Output the [x, y] coordinate of the center of the cell containing the given text.  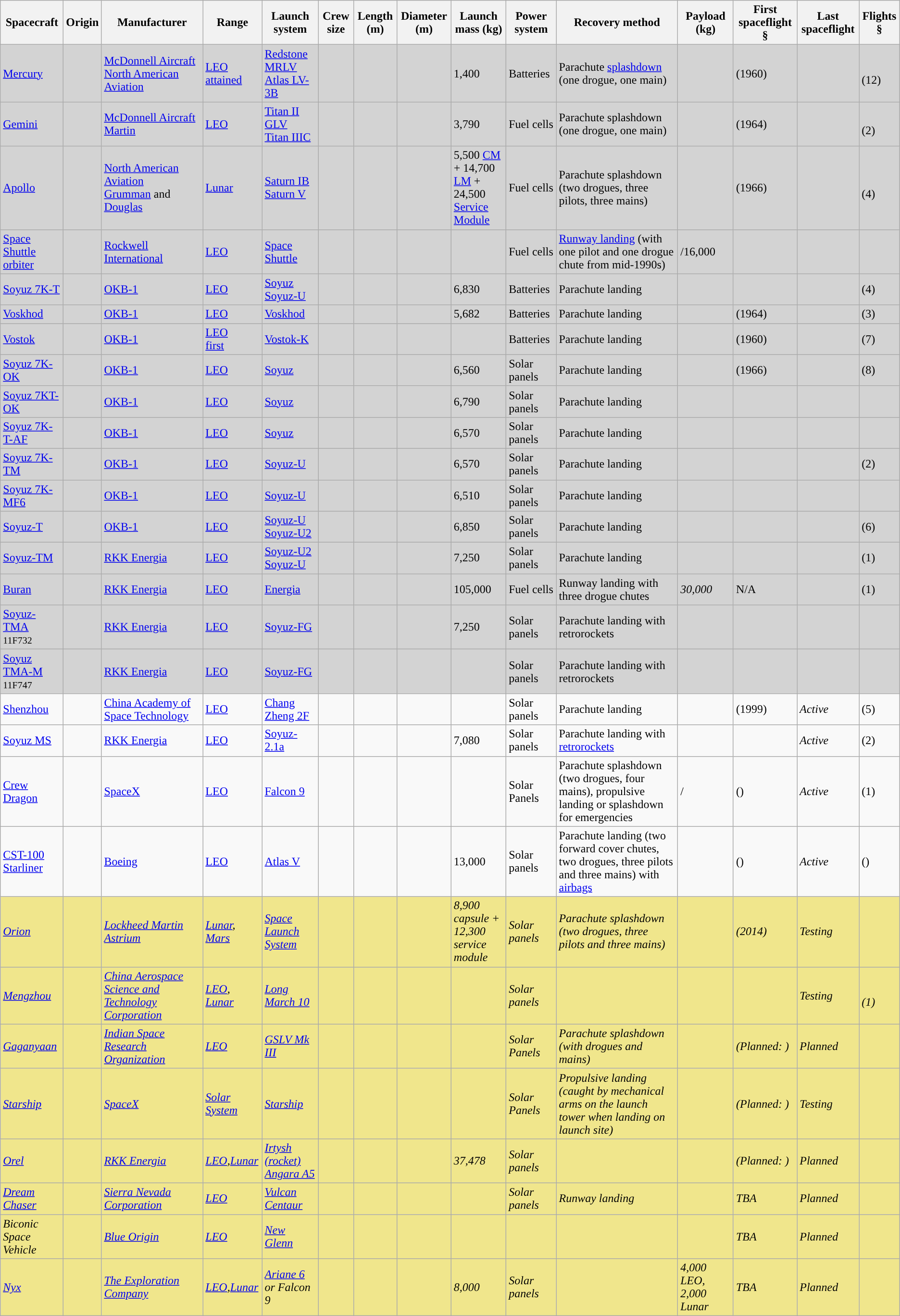
6,830 [478, 290]
Soyuz 7K-T-AF [32, 433]
5,682 [478, 314]
/ [706, 791]
Parachute splashdown (two drogues, four mains), propulsive landing or splashdown for emergencies [617, 791]
Lockheed MartinAstrium [152, 932]
Soyuz 7K-OK [32, 370]
First spaceflight § [765, 23]
Diameter (m) [424, 23]
Soyuz-USoyuz-U2 [290, 527]
Runway landing with three drogue chutes [617, 590]
Redstone MRLVAtlas LV-3B [290, 73]
(12) [879, 73]
5,500 CM + 14,700 LM + 24,500 Service Module [478, 188]
Lunar, Mars [233, 932]
6,790 [478, 401]
SoyuzSoyuz-U [290, 290]
Vostok-K [290, 339]
Soyuz-T [32, 527]
Soyuz MS [32, 741]
LEOattained [233, 73]
CST-100 Starliner [32, 861]
Launch mass (kg) [478, 23]
Parachute splashdown (with drogues and mains) [617, 1046]
Space Shuttle [290, 252]
McDonnell AircraftMartin [152, 124]
(5) [879, 709]
8,900 capsule + 12,300 service module [478, 932]
Atlas V [290, 861]
New Glenn [290, 1236]
Orel [32, 1161]
Irtysh (rocket)Angara A5 [290, 1161]
Vostok [32, 339]
3,790 [478, 124]
China Aerospace Science and Technology Corporation [152, 996]
Chang Zheng 2F [290, 709]
(1999) [765, 709]
Soyuz-2.1a [290, 741]
(7) [879, 339]
Orion [32, 932]
Gaganyaan [32, 1046]
7,080 [478, 741]
Saturn IBSaturn V [290, 188]
Crew Dragon [32, 791]
Space Shuttle orbiter [32, 252]
Shenzhou [32, 709]
(2014) [765, 932]
Rockwell International [152, 252]
Origin [83, 23]
30,000 [706, 590]
Buran [32, 590]
Spacecraft [32, 23]
Crew size [336, 23]
Falcon 9 [290, 791]
Dream Chaser [32, 1199]
4,000 LEO, 2,000 Lunar [706, 1287]
Soyuz-U2Soyuz-U [290, 558]
13,000 [478, 861]
6,510 [478, 495]
McDonnell AircraftNorth American Aviation [152, 73]
Mengzhou [32, 996]
Soyuz-TM [32, 558]
Recovery method [617, 23]
(6) [879, 527]
6,850 [478, 527]
Blue Origin [152, 1236]
Soyuz 7K-TM [32, 464]
Gemini [32, 124]
Indian Space Research Organization [152, 1046]
Lunar [233, 188]
Solar System [233, 1103]
Manufacturer [152, 23]
Boeing [152, 861]
Mercury [32, 73]
Runway landing [617, 1199]
37,478 [478, 1161]
Titan II GLVTitan IIIC [290, 124]
Ariane 6 or Falcon 9 [290, 1287]
8,000 [478, 1287]
Runway landing (with one pilot and one drogue chute from mid-1990s) [617, 252]
(8) [879, 370]
(3) [879, 314]
Long March 10 [290, 996]
Range [233, 23]
Biconic Space Vehicle [32, 1236]
LEO, Lunar [233, 996]
Sierra Nevada Corporation [152, 1199]
The Exploration Company [152, 1287]
Apollo [32, 188]
Vulcan Centaur [290, 1199]
Payload (kg) [706, 23]
Nyx [32, 1287]
N/A [765, 590]
/16,000 [706, 252]
LEOfirst [233, 339]
Last spaceflight [828, 23]
GSLV Mk III [290, 1046]
Energia [290, 590]
Space Launch System [290, 932]
Soyuz 7K-T [32, 290]
China Academy of Space Technology [152, 709]
Soyuz-TMA11F732 [32, 627]
Launch system [290, 23]
Length (m) [375, 23]
Propulsive landing (caught by mechanical arms on the launch tower when landing on launch site) [617, 1103]
6,560 [478, 370]
Flights § [879, 23]
Soyuz TMA-M11F747 [32, 671]
Soyuz 7K-MF6 [32, 495]
Parachute splashdown (two drogues, three pilots, three mains) [617, 188]
1,400 [478, 73]
105,000 [478, 590]
North American AviationGrumman and Douglas [152, 188]
Parachute landing (two forward cover chutes, two drogues, three pilots and three mains) with airbags [617, 861]
Soyuz 7KT-OK [32, 401]
Parachute splashdown (two drogues, three pilots and three mains) [617, 932]
Power system [531, 23]
